Return the (X, Y) coordinate for the center point of the cell that contains the specified text.  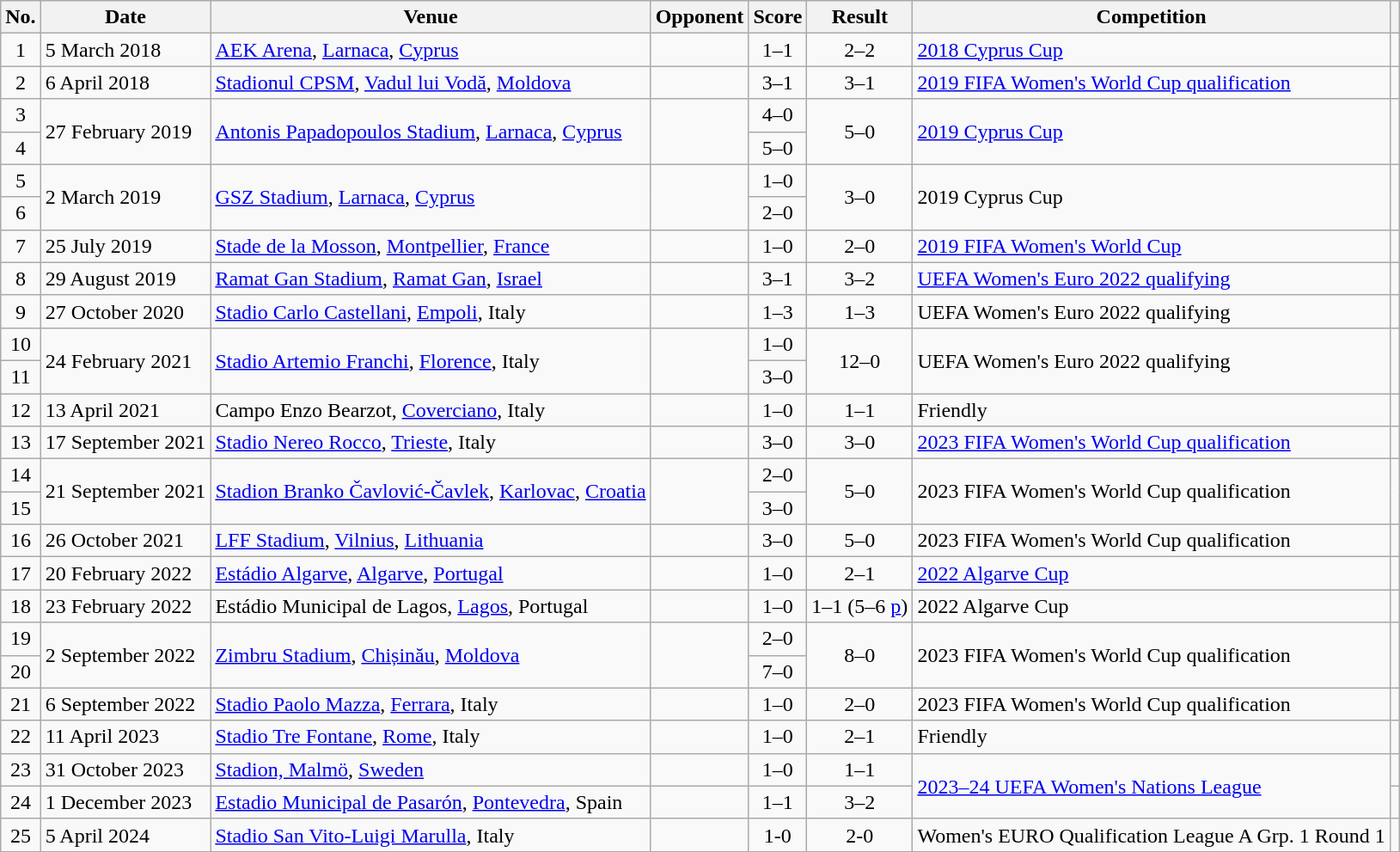
6 September 2022 (125, 704)
2019 FIFA Women's World Cup qualification (1152, 83)
Estádio Algarve, Algarve, Portugal (431, 573)
25 July 2019 (125, 246)
8–0 (859, 655)
Stadio Nereo Rocco, Trieste, Italy (431, 443)
10 (21, 344)
Stadio Tre Fontane, Rome, Italy (431, 737)
1–1 (5–6 p) (859, 606)
2 (21, 83)
14 (21, 475)
13 (21, 443)
7 (21, 246)
19 (21, 639)
Campo Enzo Bearzot, Coverciano, Italy (431, 410)
LFF Stadium, Vilnius, Lithuania (431, 541)
Result (859, 17)
4 (21, 148)
20 February 2022 (125, 573)
Date (125, 17)
12–0 (859, 360)
22 (21, 737)
Stadion, Malmö, Sweden (431, 769)
18 (21, 606)
24 February 2021 (125, 360)
Stadio Carlo Castellani, Empoli, Italy (431, 311)
Zimbru Stadium, Chișinău, Moldova (431, 655)
6 April 2018 (125, 83)
4–0 (778, 115)
Stadio San Vito-Luigi Marulla, Italy (431, 835)
1 (21, 50)
29 August 2019 (125, 279)
27 October 2020 (125, 311)
Stadio Paolo Mazza, Ferrara, Italy (431, 704)
Stadion Branko Čavlović-Čavlek, Karlovac, Croatia (431, 492)
8 (21, 279)
5 April 2024 (125, 835)
Opponent (700, 17)
2019 FIFA Women's World Cup (1152, 246)
2023–24 UEFA Women's Nations League (1152, 786)
2018 Cyprus Cup (1152, 50)
Women's EURO Qualification League A Grp. 1 Round 1 (1152, 835)
9 (21, 311)
1 December 2023 (125, 802)
Stadio Artemio Franchi, Florence, Italy (431, 360)
Stadionul CPSM, Vadul lui Vodă, Moldova (431, 83)
26 October 2021 (125, 541)
2-0 (859, 835)
27 February 2019 (125, 132)
31 October 2023 (125, 769)
16 (21, 541)
5 March 2018 (125, 50)
13 April 2021 (125, 410)
No. (21, 17)
17 (21, 573)
Venue (431, 17)
Estadio Municipal de Pasarón, Pontevedra, Spain (431, 802)
25 (21, 835)
1-0 (778, 835)
Antonis Papadopoulos Stadium, Larnaca, Cyprus (431, 132)
6 (21, 213)
17 September 2021 (125, 443)
Estádio Municipal de Lagos, Lagos, Portugal (431, 606)
12 (21, 410)
23 (21, 769)
2–2 (859, 50)
21 (21, 704)
20 (21, 671)
AEK Arena, Larnaca, Cyprus (431, 50)
11 (21, 377)
23 February 2022 (125, 606)
11 April 2023 (125, 737)
5 (21, 181)
Stade de la Mosson, Montpellier, France (431, 246)
3 (21, 115)
GSZ Stadium, Larnaca, Cyprus (431, 197)
15 (21, 508)
7–0 (778, 671)
2 September 2022 (125, 655)
24 (21, 802)
2 March 2019 (125, 197)
Ramat Gan Stadium, Ramat Gan, Israel (431, 279)
Score (778, 17)
Competition (1152, 17)
21 September 2021 (125, 492)
